Determine the (X, Y) coordinate at the center of the cell enclosing the given text.  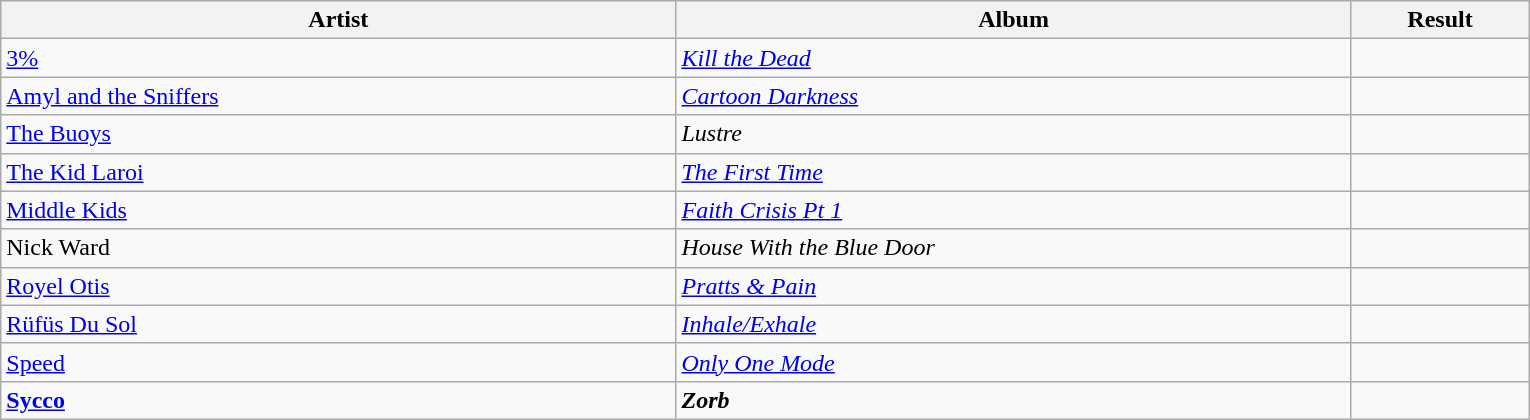
The First Time (1014, 172)
The Buoys (338, 134)
Pratts & Pain (1014, 286)
House With the Blue Door (1014, 248)
Cartoon Darkness (1014, 96)
Nick Ward (338, 248)
Middle Kids (338, 210)
Amyl and the Sniffers (338, 96)
Result (1440, 20)
Album (1014, 20)
3% (338, 58)
Inhale/Exhale (1014, 324)
Royel Otis (338, 286)
Faith Crisis Pt 1 (1014, 210)
The Kid Laroi (338, 172)
Zorb (1014, 400)
Kill the Dead (1014, 58)
Sycco (338, 400)
Only One Mode (1014, 362)
Artist (338, 20)
Lustre (1014, 134)
Rüfüs Du Sol (338, 324)
Speed (338, 362)
